From the cell containing the given text, extract its center point as (x, y) coordinate. 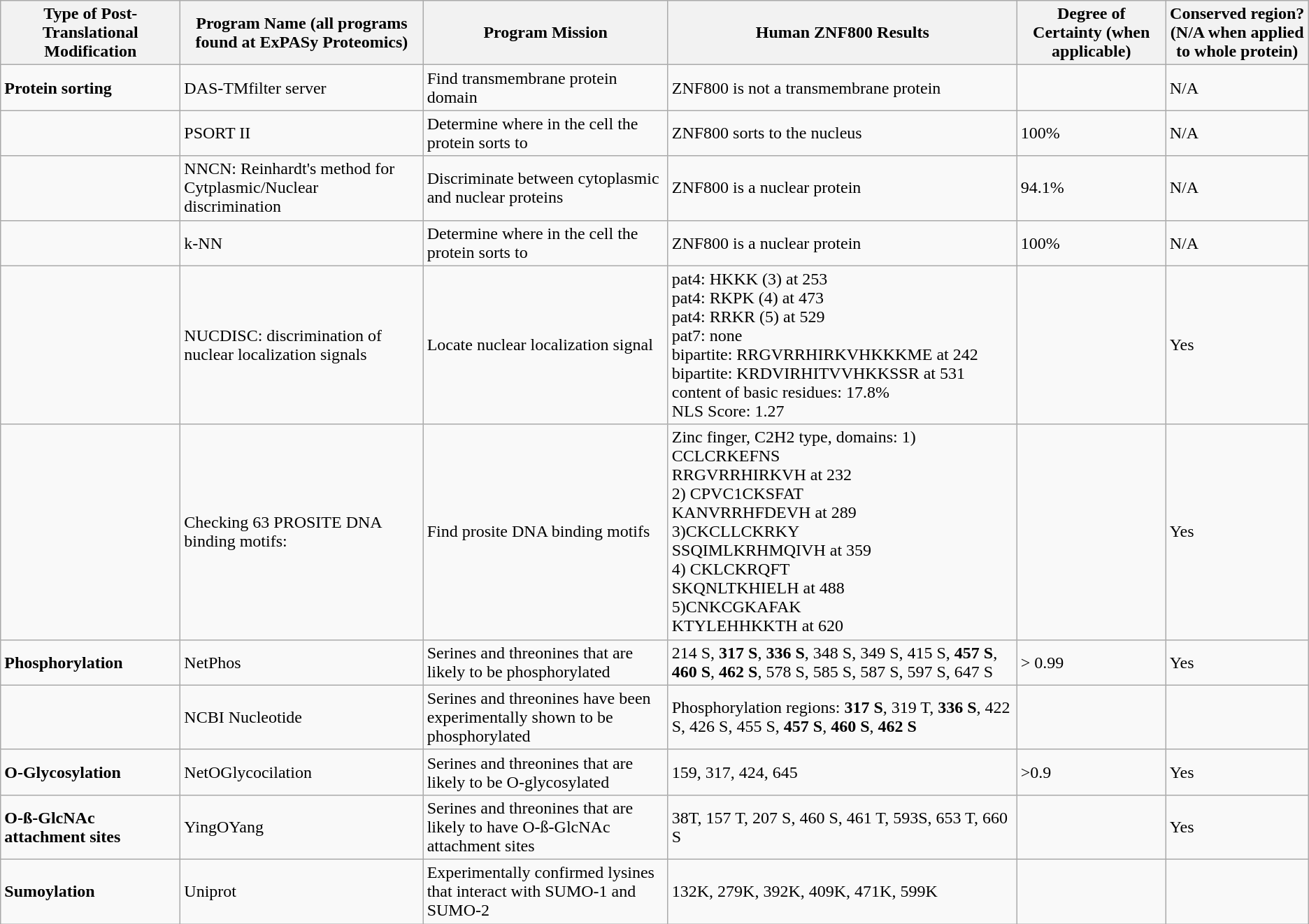
O-Glycosylation (91, 772)
ZNF800 is not a transmembrane protein (842, 88)
O-ß-GlcNAc attachment sites (91, 827)
214 S, 317 S, 336 S, 348 S, 349 S, 415 S, 457 S, 460 S, 462 S, 578 S, 585 S, 587 S, 597 S, 647 S (842, 663)
Phosphorylation regions: 317 S, 319 T, 336 S, 422 S, 426 S, 455 S, 457 S, 460 S, 462 S (842, 717)
38T, 157 T, 207 S, 460 S, 461 T, 593S, 653 T, 660 S (842, 827)
k-NN (302, 243)
>0.9 (1091, 772)
Type of Post-Translational Modification (91, 33)
DAS-TMfilter server (302, 88)
NetPhos (302, 663)
Serines and threonines that are likely to be O-glycosylated (545, 772)
159, 317, 424, 645 (842, 772)
94.1% (1091, 188)
NetOGlycocilation (302, 772)
Program Mission (545, 33)
> 0.99 (1091, 663)
Locate nuclear localization signal (545, 345)
NNCN: Reinhardt's method for Cytplasmic/Nuclear discrimination (302, 188)
Serines and threonines that are likely to have O-ß-GlcNAc attachment sites (545, 827)
Degree of Certainty (when applicable) (1091, 33)
Phosphorylation (91, 663)
Checking 63 PROSITE DNA binding motifs: (302, 532)
NCBI Nucleotide (302, 717)
Serines and threonines that are likely to be phosphorylated (545, 663)
Uniprot (302, 891)
PSORT II (302, 133)
ZNF800 sorts to the nucleus (842, 133)
Find transmembrane protein domain (545, 88)
Find prosite DNA binding motifs (545, 532)
YingOYang (302, 827)
Experimentally confirmed lysines that interact with SUMO-1 and SUMO-2 (545, 891)
Human ZNF800 Results (842, 33)
NUCDISC: discrimination of nuclear localization signals (302, 345)
Program Name (all programs found at ExPASy Proteomics) (302, 33)
Sumoylation (91, 891)
Conserved region?(N/A when applied to whole protein) (1237, 33)
Protein sorting (91, 88)
132K, 279K, 392K, 409K, 471K, 599K (842, 891)
Serines and threonines have been experimentally shown to be phosphorylated (545, 717)
Discriminate between cytoplasmic and nuclear proteins (545, 188)
